Output the [x, y] coordinate of the center of the cell containing the given text.  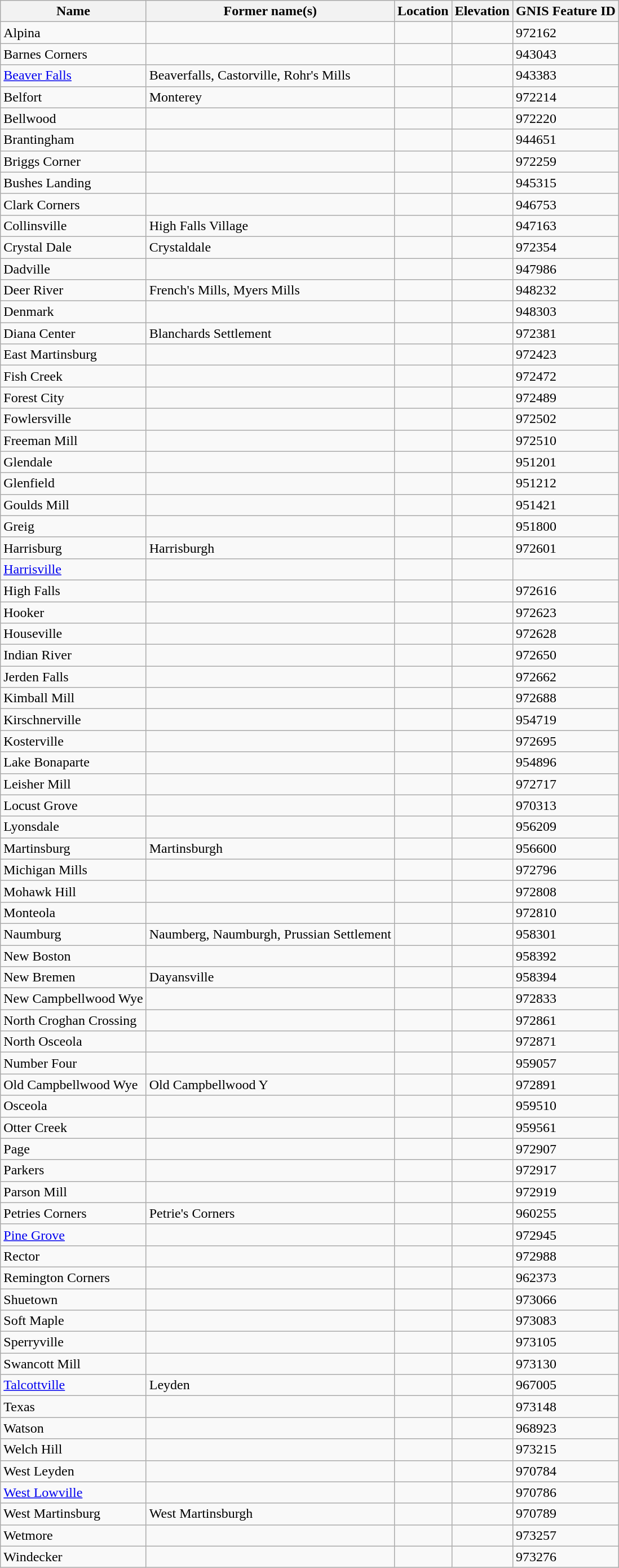
Leyden [270, 1385]
943383 [565, 76]
972871 [565, 1042]
972833 [565, 999]
972650 [565, 655]
973066 [565, 1299]
Bellwood [73, 118]
973130 [565, 1364]
954896 [565, 763]
972808 [565, 891]
High Falls Village [270, 226]
946753 [565, 204]
960255 [565, 1213]
Fowlersville [73, 419]
Texas [73, 1407]
972988 [565, 1256]
972662 [565, 677]
Old Campbellwood Y [270, 1085]
951800 [565, 526]
954719 [565, 720]
Barnes Corners [73, 54]
Clark Corners [73, 204]
French's Mills, Myers Mills [270, 290]
967005 [565, 1385]
Monteola [73, 913]
Goulds Mill [73, 505]
Otter Creek [73, 1127]
Hooker [73, 612]
Greig [73, 526]
972907 [565, 1149]
958301 [565, 934]
973148 [565, 1407]
Mohawk Hill [73, 891]
947986 [565, 269]
Blanchards Settlement [270, 333]
Lyonsdale [73, 827]
Lake Bonaparte [73, 763]
Jerden Falls [73, 677]
972472 [565, 376]
Welch Hill [73, 1450]
958394 [565, 977]
973257 [565, 1535]
Forest City [73, 398]
Beaver Falls [73, 76]
West Martinsburg [73, 1514]
970786 [565, 1492]
Houseville [73, 634]
Page [73, 1149]
973276 [565, 1557]
Talcottville [73, 1385]
GNIS Feature ID [565, 11]
New Boston [73, 956]
Pine Grove [73, 1235]
Naumberg, Naumburgh, Prussian Settlement [270, 934]
Alpina [73, 33]
973105 [565, 1342]
Deer River [73, 290]
970784 [565, 1471]
Glenfield [73, 483]
943043 [565, 54]
948232 [565, 290]
Rector [73, 1256]
951421 [565, 505]
Crystaldale [270, 247]
Petrie's Corners [270, 1213]
Locust Grove [73, 805]
Martinsburg [73, 848]
944651 [565, 140]
972489 [565, 398]
972601 [565, 548]
Wetmore [73, 1535]
968923 [565, 1428]
972628 [565, 634]
972381 [565, 333]
972717 [565, 784]
West Lowville [73, 1492]
Diana Center [73, 333]
Old Campbellwood Wye [73, 1085]
Leisher Mill [73, 784]
Harrisburgh [270, 548]
972796 [565, 870]
Location [423, 11]
Swancott Mill [73, 1364]
Dayansville [270, 977]
Former name(s) [270, 11]
New Campbellwood Wye [73, 999]
Beaverfalls, Castorville, Rohr's Mills [270, 76]
972162 [565, 33]
970313 [565, 805]
951201 [565, 462]
Dadville [73, 269]
959057 [565, 1063]
973083 [565, 1321]
Bushes Landing [73, 183]
Kosterville [73, 741]
956600 [565, 848]
Elevation [482, 11]
High Falls [73, 591]
973215 [565, 1450]
Parkers [73, 1170]
948303 [565, 312]
972695 [565, 741]
Fish Creek [73, 376]
Michigan Mills [73, 870]
Watson [73, 1428]
972917 [565, 1170]
972623 [565, 612]
Sperryville [73, 1342]
972502 [565, 419]
Number Four [73, 1063]
Petries Corners [73, 1213]
972423 [565, 355]
Indian River [73, 655]
Brantingham [73, 140]
Naumburg [73, 934]
Remington Corners [73, 1278]
972919 [565, 1192]
East Martinsburg [73, 355]
972891 [565, 1085]
Kirschnerville [73, 720]
970789 [565, 1514]
North Osceola [73, 1042]
962373 [565, 1278]
Osceola [73, 1106]
Crystal Dale [73, 247]
North Croghan Crossing [73, 1020]
Harrisburg [73, 548]
Soft Maple [73, 1321]
Briggs Corner [73, 161]
West Martinsburgh [270, 1514]
951212 [565, 483]
Glendale [73, 462]
Freeman Mill [73, 441]
972259 [565, 161]
Shuetown [73, 1299]
972616 [565, 591]
Monterey [270, 97]
956209 [565, 827]
Kimball Mill [73, 698]
972214 [565, 97]
Belfort [73, 97]
959510 [565, 1106]
Harrisville [73, 569]
Name [73, 11]
Denmark [73, 312]
972688 [565, 698]
945315 [565, 183]
972220 [565, 118]
Collinsville [73, 226]
New Bremen [73, 977]
958392 [565, 956]
972810 [565, 913]
Parson Mill [73, 1192]
Windecker [73, 1557]
972510 [565, 441]
972945 [565, 1235]
972861 [565, 1020]
947163 [565, 226]
Martinsburgh [270, 848]
959561 [565, 1127]
West Leyden [73, 1471]
972354 [565, 247]
